Extract the [x, y] coordinate from the center of the cell holding the provided text.  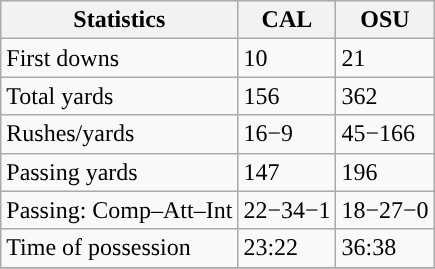
36:38 [385, 248]
Time of possession [120, 248]
Rushes/yards [120, 134]
16−9 [287, 134]
Passing yards [120, 172]
First downs [120, 58]
OSU [385, 20]
Statistics [120, 20]
45−166 [385, 134]
21 [385, 58]
18−27−0 [385, 210]
Passing: Comp–Att–Int [120, 210]
CAL [287, 20]
Total yards [120, 96]
156 [287, 96]
147 [287, 172]
362 [385, 96]
10 [287, 58]
196 [385, 172]
23:22 [287, 248]
22−34−1 [287, 210]
